Return [x, y] of the center of cell containing provided text 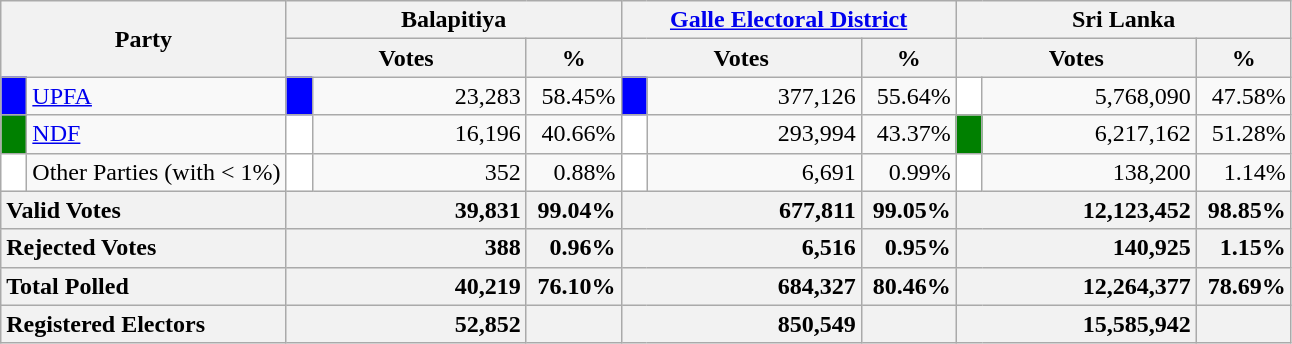
0.99% [908, 172]
12,123,452 [1076, 210]
Party [144, 39]
5,768,090 [1089, 96]
677,811 [741, 210]
43.37% [908, 134]
51.28% [1244, 134]
80.46% [908, 286]
23,283 [419, 96]
40.66% [574, 134]
40,219 [406, 286]
76.10% [574, 286]
Sri Lanka [1124, 20]
0.88% [574, 172]
UPFA [156, 96]
47.58% [1244, 96]
Galle Electoral District [788, 20]
1.15% [1244, 248]
6,217,162 [1089, 134]
377,126 [754, 96]
Valid Votes [144, 210]
16,196 [419, 134]
6,516 [741, 248]
NDF [156, 134]
52,852 [406, 324]
Total Polled [144, 286]
138,200 [1089, 172]
15,585,942 [1076, 324]
352 [419, 172]
Registered Electors [144, 324]
39,831 [406, 210]
Balapitiya [454, 20]
Other Parties (with < 1%) [156, 172]
850,549 [741, 324]
388 [406, 248]
0.96% [574, 248]
99.04% [574, 210]
58.45% [574, 96]
55.64% [908, 96]
78.69% [1244, 286]
0.95% [908, 248]
1.14% [1244, 172]
140,925 [1076, 248]
98.85% [1244, 210]
Rejected Votes [144, 248]
293,994 [754, 134]
684,327 [741, 286]
6,691 [754, 172]
12,264,377 [1076, 286]
99.05% [908, 210]
